Determine the (x, y) coordinate at the center of the cell enclosing the given text.  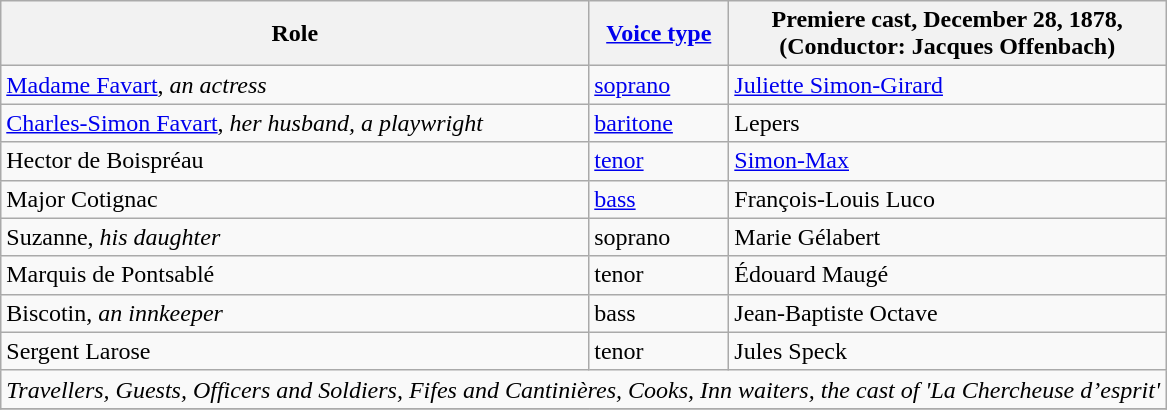
Marie Gélabert (948, 237)
Jules Speck (948, 351)
Sergent Larose (295, 351)
Simon-Max (948, 161)
Lepers (948, 123)
François-Louis Luco (948, 199)
Hector de Boispréau (295, 161)
Voice type (659, 34)
Suzanne, his daughter (295, 237)
Major Cotignac (295, 199)
baritone (659, 123)
Premiere cast, December 28, 1878,(Conductor: Jacques Offenbach) (948, 34)
Madame Favart, an actress (295, 85)
Édouard Maugé (948, 275)
Jean-Baptiste Octave (948, 313)
Charles-Simon Favart, her husband, a playwright (295, 123)
Juliette Simon-Girard (948, 85)
Biscotin, an innkeeper (295, 313)
Travellers, Guests, Officers and Soldiers, Fifes and Cantinières, Cooks, Inn waiters, the cast of 'La Chercheuse d’esprit' (584, 389)
Role (295, 34)
Marquis de Pontsablé (295, 275)
